Find where the given text appears and provide that cell's center as (x, y) coordinate. 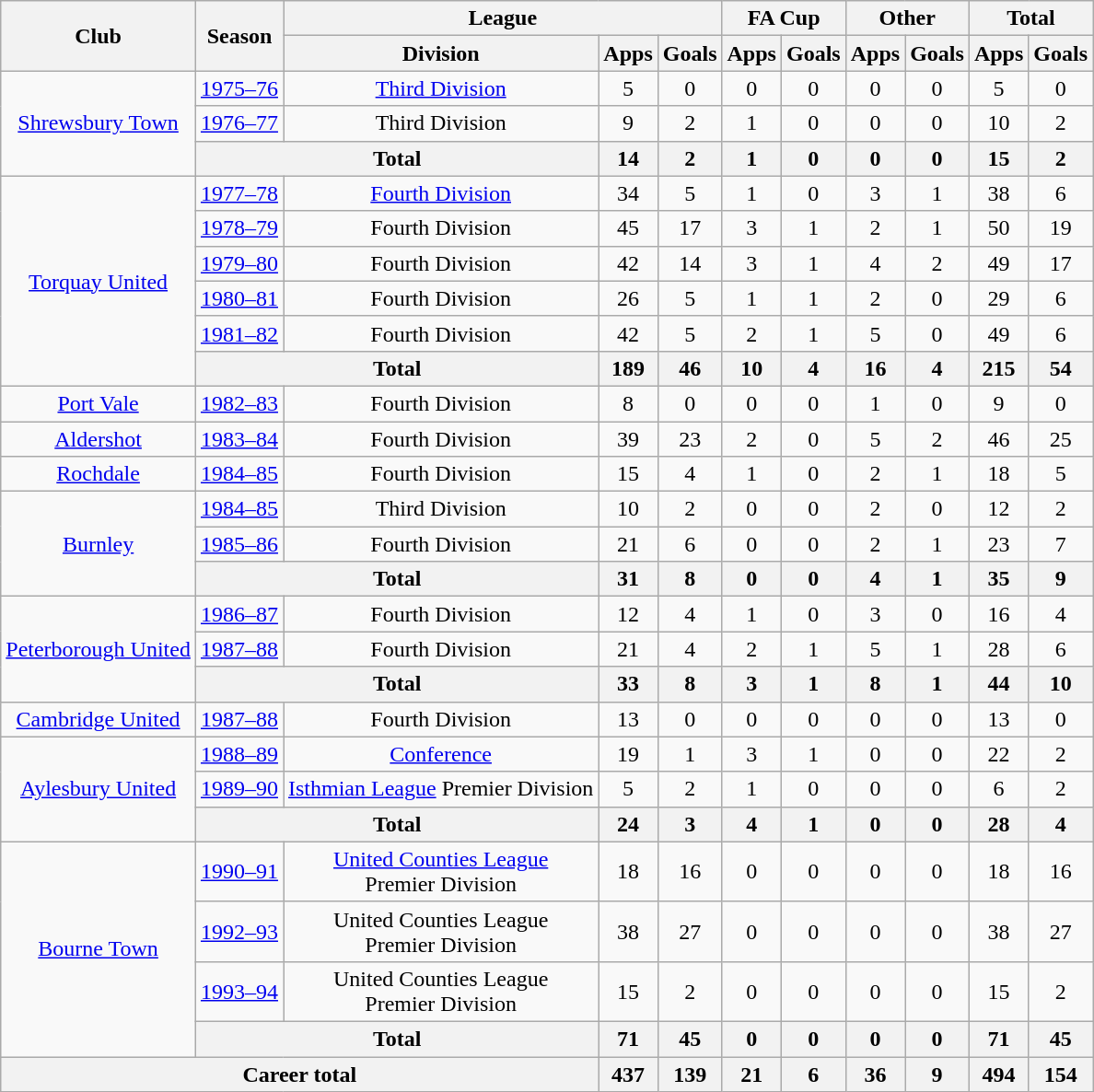
Peterborough United (99, 649)
1975–76 (239, 88)
Aldershot (99, 439)
35 (998, 579)
50 (998, 228)
Isthmian League Premier Division (441, 789)
FA Cup (784, 18)
Port Vale (99, 403)
44 (998, 684)
31 (628, 579)
Club (99, 36)
Shrewsbury Town (99, 123)
189 (628, 368)
139 (690, 1075)
33 (628, 684)
1993–94 (239, 991)
1982–83 (239, 403)
1979–80 (239, 263)
1976–77 (239, 123)
Career total (300, 1075)
26 (628, 298)
1985–86 (239, 544)
1981–82 (239, 333)
Division (441, 53)
1980–81 (239, 298)
29 (998, 298)
1990–91 (239, 871)
Season (239, 36)
1989–90 (239, 789)
Bourne Town (99, 948)
39 (628, 439)
Conference (441, 754)
34 (628, 193)
215 (998, 368)
Torquay United (99, 281)
League (503, 18)
Cambridge United (99, 719)
Aylesbury United (99, 789)
25 (1061, 439)
437 (628, 1075)
36 (875, 1075)
1988–89 (239, 754)
Other (907, 18)
22 (998, 754)
1986–87 (239, 614)
7 (1061, 544)
1978–79 (239, 228)
494 (998, 1075)
154 (1061, 1075)
1992–93 (239, 932)
Rochdale (99, 474)
1983–84 (239, 439)
1977–78 (239, 193)
Burnley (99, 544)
54 (1061, 368)
24 (628, 824)
